Extract the [X, Y] coordinate from the center of the cell holding the provided text.  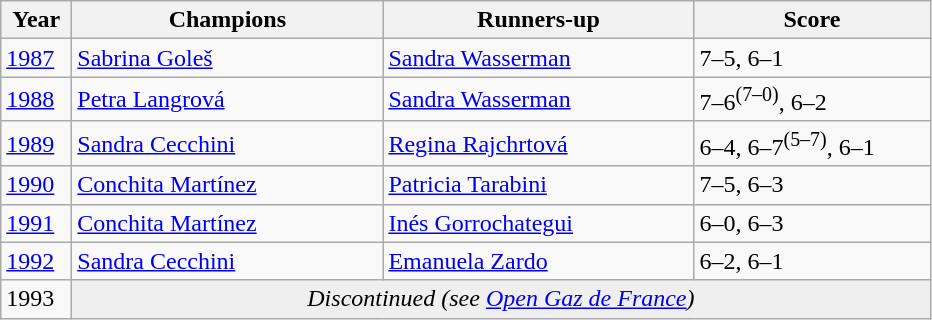
1989 [36, 144]
Discontinued (see Open Gaz de France) [501, 299]
6–2, 6–1 [812, 261]
Sabrina Goleš [228, 58]
1992 [36, 261]
Petra Langrová [228, 100]
1988 [36, 100]
Patricia Tarabini [538, 185]
6–0, 6–3 [812, 223]
7–5, 6–3 [812, 185]
Champions [228, 20]
Year [36, 20]
1991 [36, 223]
Runners-up [538, 20]
7–5, 6–1 [812, 58]
1987 [36, 58]
7–6(7–0), 6–2 [812, 100]
1993 [36, 299]
1990 [36, 185]
Regina Rajchrtová [538, 144]
Emanuela Zardo [538, 261]
Inés Gorrochategui [538, 223]
6–4, 6–7(5–7), 6–1 [812, 144]
Score [812, 20]
